Output the (x, y) coordinate of the center of the cell containing the given text.  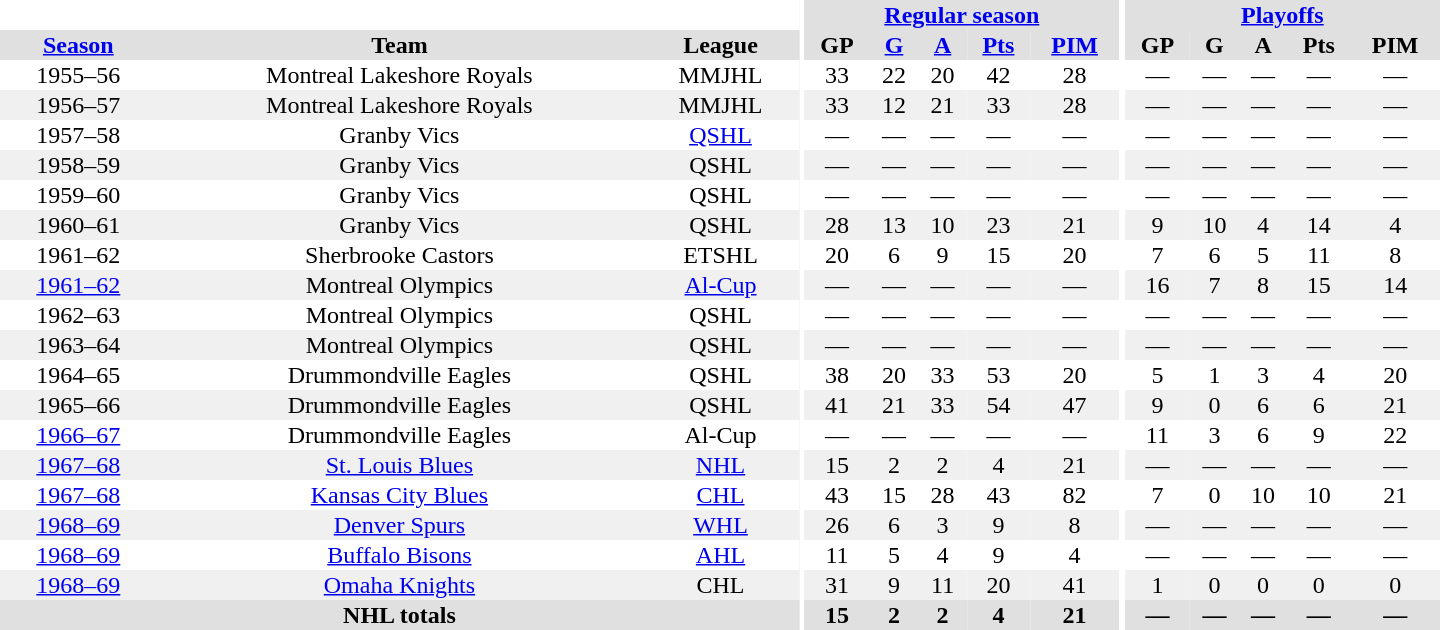
1957–58 (78, 135)
1960–61 (78, 225)
1965–66 (78, 405)
Buffalo Bisons (400, 555)
1964–65 (78, 375)
Playoffs (1282, 15)
16 (1158, 285)
Regular season (962, 15)
1955–56 (78, 75)
Denver Spurs (400, 525)
31 (836, 585)
League (720, 45)
Omaha Knights (400, 585)
Kansas City Blues (400, 495)
WHL (720, 525)
12 (894, 105)
Team (400, 45)
Season (78, 45)
54 (998, 405)
St. Louis Blues (400, 465)
1956–57 (78, 105)
47 (1074, 405)
1959–60 (78, 195)
1958–59 (78, 165)
13 (894, 225)
42 (998, 75)
53 (998, 375)
23 (998, 225)
1963–64 (78, 345)
Sherbrooke Castors (400, 255)
26 (836, 525)
ETSHL (720, 255)
1966–67 (78, 435)
NHL (720, 465)
1962–63 (78, 315)
AHL (720, 555)
82 (1074, 495)
38 (836, 375)
NHL totals (400, 615)
